Pinpoint the cell where the given text exists, returning its (X, Y) midpoint coordinate. 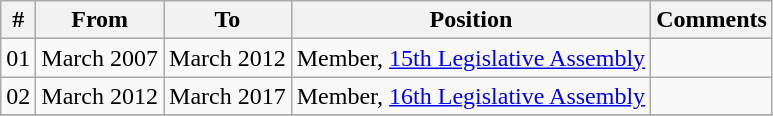
01 (18, 58)
# (18, 20)
Comments (712, 20)
Member, 15th Legislative Assembly (470, 58)
02 (18, 96)
March 2007 (100, 58)
From (100, 20)
Position (470, 20)
March 2017 (228, 96)
Member, 16th Legislative Assembly (470, 96)
To (228, 20)
